For the text-containing cell, return its midpoint in (X, Y) coordinate format. 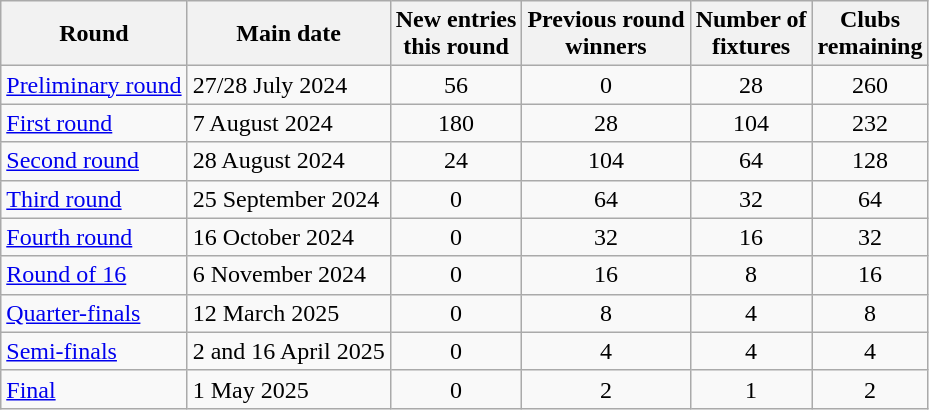
24 (456, 161)
First round (94, 123)
Preliminary round (94, 85)
27/28 July 2024 (288, 85)
25 September 2024 (288, 199)
Third round (94, 199)
Number offixtures (751, 34)
16 October 2024 (288, 237)
New entriesthis round (456, 34)
Second round (94, 161)
Previous roundwinners (606, 34)
180 (456, 123)
232 (870, 123)
2 and 16 April 2025 (288, 351)
7 August 2024 (288, 123)
Main date (288, 34)
Round of 16 (94, 275)
Clubsremaining (870, 34)
1 May 2025 (288, 389)
Round (94, 34)
28 August 2024 (288, 161)
6 November 2024 (288, 275)
12 March 2025 (288, 313)
1 (751, 389)
Final (94, 389)
128 (870, 161)
56 (456, 85)
Semi-finals (94, 351)
260 (870, 85)
Quarter-finals (94, 313)
Fourth round (94, 237)
